Extract the [x, y] coordinate from the center of the cell holding the provided text.  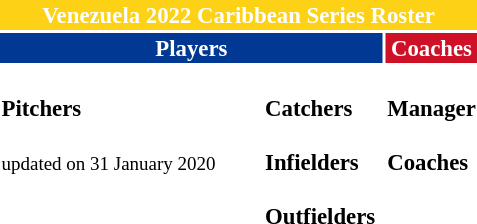
Players [192, 48]
Venezuela 2022 Caribbean Series Roster [238, 15]
